From the cell containing the given text, extract its center point as (x, y) coordinate. 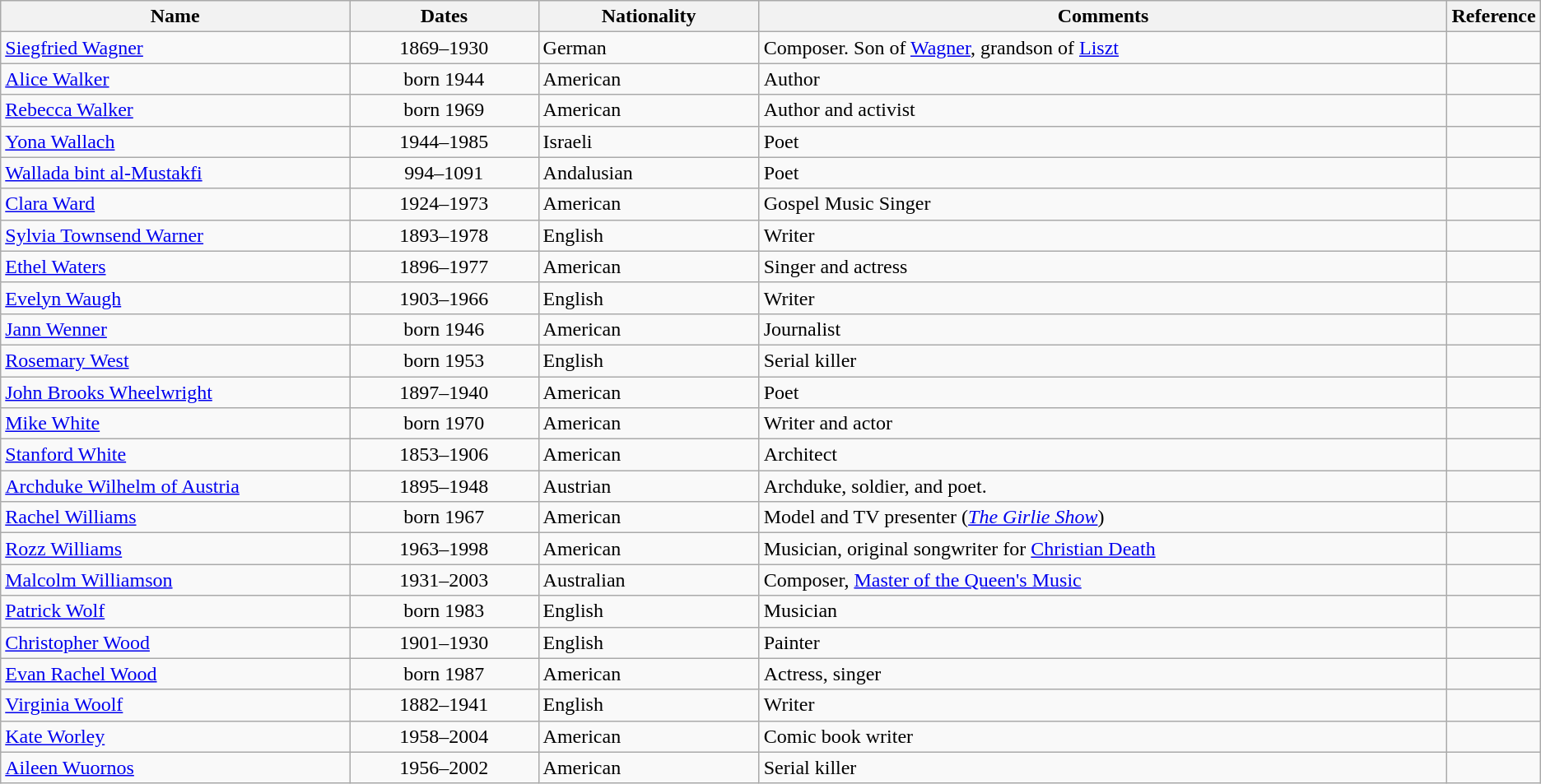
Ethel Waters (175, 267)
Rachel Williams (175, 517)
Archduke Wilhelm of Austria (175, 486)
Writer and actor (1103, 424)
1944–1985 (445, 141)
Actress, singer (1103, 674)
John Brooks Wheelwright (175, 392)
Painter (1103, 643)
Yona Wallach (175, 141)
Name (175, 16)
Composer, Master of the Queen's Music (1103, 580)
Sylvia Townsend Warner (175, 235)
1897–1940 (445, 392)
Stanford White (175, 455)
born 1967 (445, 517)
Nationality (649, 16)
Wallada bint al-Mustakfi (175, 173)
born 1983 (445, 611)
Rebecca Walker (175, 110)
Mike White (175, 424)
Author and activist (1103, 110)
1901–1930 (445, 643)
1893–1978 (445, 235)
1963–1998 (445, 549)
Christopher Wood (175, 643)
Australian (649, 580)
1956–2002 (445, 768)
Archduke, soldier, and poet. (1103, 486)
born 1953 (445, 360)
Patrick Wolf (175, 611)
994–1091 (445, 173)
Andalusian (649, 173)
Kate Worley (175, 736)
Musician, original songwriter for Christian Death (1103, 549)
1869–1930 (445, 48)
Author (1103, 79)
Malcolm Williamson (175, 580)
Musician (1103, 611)
Evelyn Waugh (175, 298)
Rosemary West (175, 360)
Gospel Music Singer (1103, 204)
1853–1906 (445, 455)
Jann Wenner (175, 329)
Comic book writer (1103, 736)
Clara Ward (175, 204)
1896–1977 (445, 267)
Aileen Wuornos (175, 768)
Austrian (649, 486)
1882–1941 (445, 705)
1903–1966 (445, 298)
1931–2003 (445, 580)
Evan Rachel Wood (175, 674)
Journalist (1103, 329)
Israeli (649, 141)
Virginia Woolf (175, 705)
born 1946 (445, 329)
1895–1948 (445, 486)
1958–2004 (445, 736)
Siegfried Wagner (175, 48)
Singer and actress (1103, 267)
born 1970 (445, 424)
born 1987 (445, 674)
1924–1973 (445, 204)
Composer. Son of Wagner, grandson of Liszt (1103, 48)
Comments (1103, 16)
German (649, 48)
Architect (1103, 455)
Rozz Williams (175, 549)
Reference (1493, 16)
born 1944 (445, 79)
Dates (445, 16)
Alice Walker (175, 79)
Model and TV presenter (The Girlie Show) (1103, 517)
born 1969 (445, 110)
